Detect which cell encompasses the target text, then output its (X, Y) center coordinate. 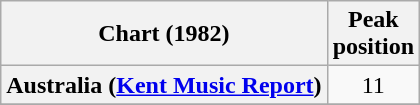
11 (373, 85)
Peakposition (373, 34)
Chart (1982) (164, 34)
Australia (Kent Music Report) (164, 85)
